Detect which cell encompasses the target text, then output its (X, Y) center coordinate. 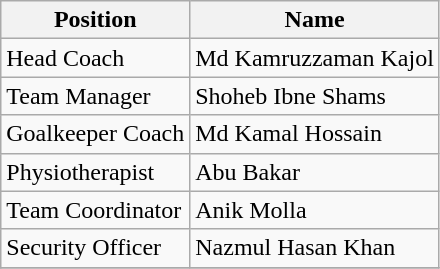
Team Manager (96, 96)
Position (96, 20)
Nazmul Hasan Khan (315, 248)
Md Kamal Hossain (315, 134)
Team Coordinator (96, 210)
Physiotherapist (96, 172)
Anik Molla (315, 210)
Head Coach (96, 58)
Name (315, 20)
Shoheb Ibne Shams (315, 96)
Security Officer (96, 248)
Abu Bakar (315, 172)
Md Kamruzzaman Kajol (315, 58)
Goalkeeper Coach (96, 134)
